Search for the cell housing the specified text and yield its [X, Y] center coordinate. 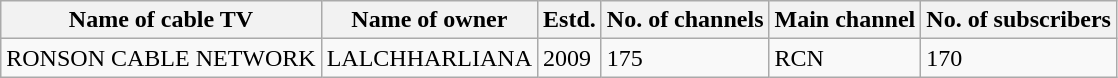
Main channel [845, 20]
170 [1019, 58]
Estd. [570, 20]
RCN [845, 58]
Name of owner [429, 20]
2009 [570, 58]
RONSON CABLE NETWORK [161, 58]
No. of channels [685, 20]
LALCHHARLIANA [429, 58]
175 [685, 58]
Name of cable TV [161, 20]
No. of subscribers [1019, 20]
